Detect which cell encompasses the target text, then output its (X, Y) center coordinate. 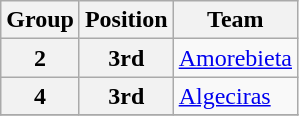
Algeciras (235, 96)
Amorebieta (235, 58)
Group (40, 20)
4 (40, 96)
Position (126, 20)
2 (40, 58)
Team (235, 20)
